For the text-containing cell, return its midpoint in [x, y] coordinate format. 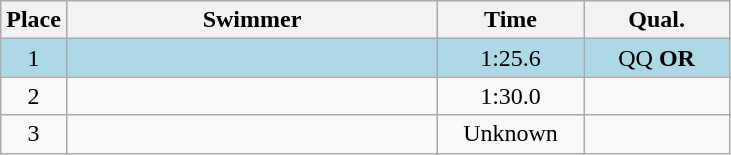
1:25.6 [511, 58]
3 [34, 134]
Qual. [657, 20]
Unknown [511, 134]
Swimmer [252, 20]
Time [511, 20]
1 [34, 58]
Place [34, 20]
1:30.0 [511, 96]
QQ OR [657, 58]
2 [34, 96]
